Return the [x, y] coordinate for the center point of the cell that contains the specified text.  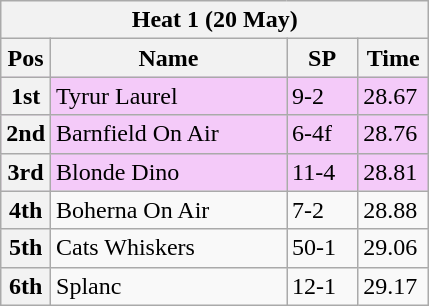
7-2 [322, 210]
Time [394, 58]
11-4 [322, 172]
Tyrur Laurel [169, 96]
Pos [26, 58]
5th [26, 248]
SP [322, 58]
50-1 [322, 248]
29.17 [394, 286]
Heat 1 (20 May) [215, 20]
6-4f [322, 134]
4th [26, 210]
28.81 [394, 172]
Splanc [169, 286]
28.76 [394, 134]
Blonde Dino [169, 172]
9-2 [322, 96]
Barnfield On Air [169, 134]
2nd [26, 134]
28.67 [394, 96]
Name [169, 58]
29.06 [394, 248]
6th [26, 286]
28.88 [394, 210]
3rd [26, 172]
12-1 [322, 286]
Boherna On Air [169, 210]
Cats Whiskers [169, 248]
1st [26, 96]
